Provide the [X, Y] coordinate of the cell's center where the given text is located.  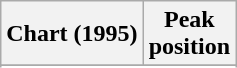
Peakposition [189, 34]
Chart (1995) [72, 34]
